Return the (X, Y) coordinate for the center point of the cell that contains the specified text.  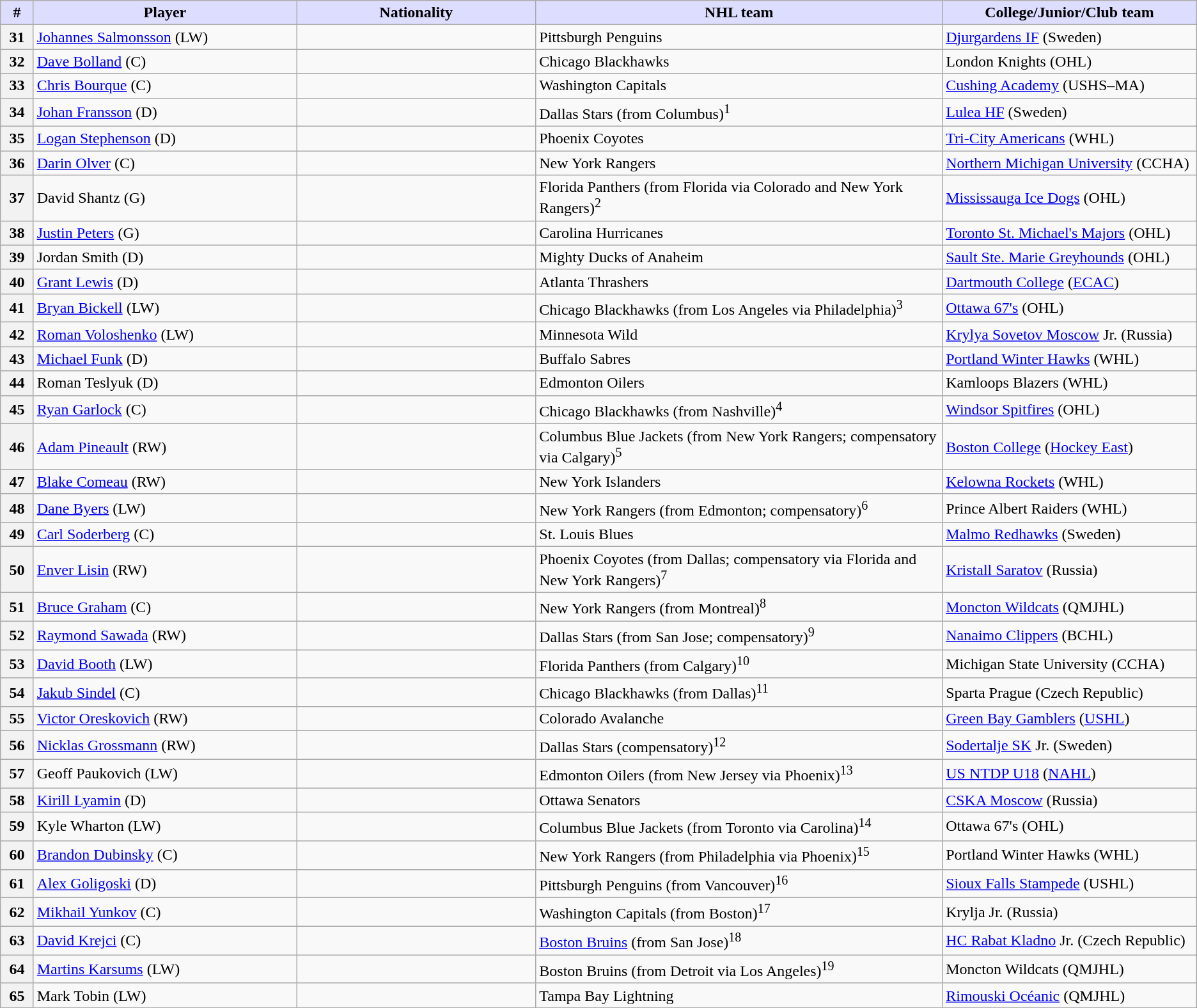
Edmonton Oilers (739, 383)
58 (17, 800)
Djurgardens IF (Sweden) (1070, 37)
Phoenix Coyotes (739, 139)
43 (17, 359)
Washington Capitals (739, 86)
Jakub Sindel (C) (165, 692)
Green Bay Gamblers (USHL) (1070, 719)
Mighty Ducks of Anaheim (739, 257)
Victor Oreskovich (RW) (165, 719)
33 (17, 86)
New York Rangers (739, 163)
New York Rangers (from Edmonton; compensatory)6 (739, 508)
Minnesota Wild (739, 335)
Martins Karsums (LW) (165, 970)
Alex Goligoski (D) (165, 884)
Florida Panthers (from Florida via Colorado and New York Rangers)2 (739, 198)
Roman Teslyuk (D) (165, 383)
57 (17, 774)
Mikhail Yunkov (C) (165, 912)
Phoenix Coyotes (from Dallas; compensatory via Florida and New York Rangers)7 (739, 570)
35 (17, 139)
Blake Comeau (RW) (165, 482)
Northern Michigan University (CCHA) (1070, 163)
Player (165, 13)
34 (17, 113)
62 (17, 912)
HC Rabat Kladno Jr. (Czech Republic) (1070, 940)
Dave Bolland (C) (165, 61)
New York Rangers (from Philadelphia via Phoenix)15 (739, 856)
Chicago Blackhawks (739, 61)
Carolina Hurricanes (739, 233)
Florida Panthers (from Calgary)10 (739, 664)
42 (17, 335)
Kelowna Rockets (WHL) (1070, 482)
Kamloops Blazers (WHL) (1070, 383)
Columbus Blue Jackets (from New York Rangers; compensatory via Calgary)5 (739, 447)
London Knights (OHL) (1070, 61)
Johan Fransson (D) (165, 113)
41 (17, 308)
Tri-City Americans (WHL) (1070, 139)
David Krejci (C) (165, 940)
Edmonton Oilers (from New Jersey via Phoenix)13 (739, 774)
Columbus Blue Jackets (from Toronto via Carolina)14 (739, 826)
Atlanta Thrashers (739, 281)
Roman Voloshenko (LW) (165, 335)
51 (17, 608)
Windsor Spitfires (OHL) (1070, 409)
Geoff Paukovich (LW) (165, 774)
Tampa Bay Lightning (739, 995)
CSKA Moscow (Russia) (1070, 800)
Rimouski Océanic (QMJHL) (1070, 995)
32 (17, 61)
Enver Lisin (RW) (165, 570)
Mississauga Ice Dogs (OHL) (1070, 198)
New York Rangers (from Montreal)8 (739, 608)
Johannes Salmonsson (LW) (165, 37)
Chicago Blackhawks (from Nashville)4 (739, 409)
37 (17, 198)
Dane Byers (LW) (165, 508)
Dallas Stars (compensatory)12 (739, 746)
Mark Tobin (LW) (165, 995)
Sodertalje SK Jr. (Sweden) (1070, 746)
Lulea HF (Sweden) (1070, 113)
Chicago Blackhawks (from Dallas)11 (739, 692)
Colorado Avalanche (739, 719)
Boston Bruins (from Detroit via Los Angeles)19 (739, 970)
Cushing Academy (USHS–MA) (1070, 86)
Chicago Blackhawks (from Los Angeles via Philadelphia)3 (739, 308)
Nicklas Grossmann (RW) (165, 746)
Boston College (Hockey East) (1070, 447)
Prince Albert Raiders (WHL) (1070, 508)
David Shantz (G) (165, 198)
Washington Capitals (from Boston)17 (739, 912)
60 (17, 856)
Adam Pineault (RW) (165, 447)
Brandon Dubinsky (C) (165, 856)
Nanaimo Clippers (BCHL) (1070, 636)
Pittsburgh Penguins (739, 37)
47 (17, 482)
Darin Olver (C) (165, 163)
46 (17, 447)
Toronto St. Michael's Majors (OHL) (1070, 233)
31 (17, 37)
Dartmouth College (ECAC) (1070, 281)
54 (17, 692)
Pittsburgh Penguins (from Vancouver)16 (739, 884)
Krylja Jr. (Russia) (1070, 912)
49 (17, 535)
48 (17, 508)
# (17, 13)
65 (17, 995)
Carl Soderberg (C) (165, 535)
Malmo Redhawks (Sweden) (1070, 535)
53 (17, 664)
Michael Funk (D) (165, 359)
New York Islanders (739, 482)
45 (17, 409)
Bryan Bickell (LW) (165, 308)
Kirill Lyamin (D) (165, 800)
Jordan Smith (D) (165, 257)
Bruce Graham (C) (165, 608)
Kristall Saratov (Russia) (1070, 570)
Nationality (416, 13)
Logan Stephenson (D) (165, 139)
56 (17, 746)
Sioux Falls Stampede (USHL) (1070, 884)
63 (17, 940)
Ottawa Senators (739, 800)
64 (17, 970)
55 (17, 719)
52 (17, 636)
Krylya Sovetov Moscow Jr. (Russia) (1070, 335)
US NTDP U18 (NAHL) (1070, 774)
40 (17, 281)
39 (17, 257)
Justin Peters (G) (165, 233)
Dallas Stars (from San Jose; compensatory)9 (739, 636)
Boston Bruins (from San Jose)18 (739, 940)
44 (17, 383)
50 (17, 570)
NHL team (739, 13)
Sparta Prague (Czech Republic) (1070, 692)
61 (17, 884)
Buffalo Sabres (739, 359)
Grant Lewis (D) (165, 281)
Raymond Sawada (RW) (165, 636)
59 (17, 826)
Michigan State University (CCHA) (1070, 664)
36 (17, 163)
38 (17, 233)
St. Louis Blues (739, 535)
College/Junior/Club team (1070, 13)
Kyle Wharton (LW) (165, 826)
David Booth (LW) (165, 664)
Chris Bourque (C) (165, 86)
Ryan Garlock (C) (165, 409)
Dallas Stars (from Columbus)1 (739, 113)
Sault Ste. Marie Greyhounds (OHL) (1070, 257)
